Output the [X, Y] coordinate of the center of the cell containing the given text.  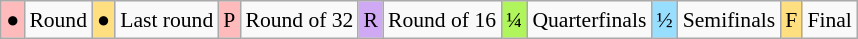
R [370, 20]
Round [58, 20]
¼ [514, 20]
Round of 32 [299, 20]
Final [830, 20]
F [791, 20]
Last round [166, 20]
½ [664, 20]
Semifinals [729, 20]
P [229, 20]
Quarterfinals [589, 20]
Round of 16 [442, 20]
